Scan for the cell matching the given text and deliver its [X, Y] coordinate at center. 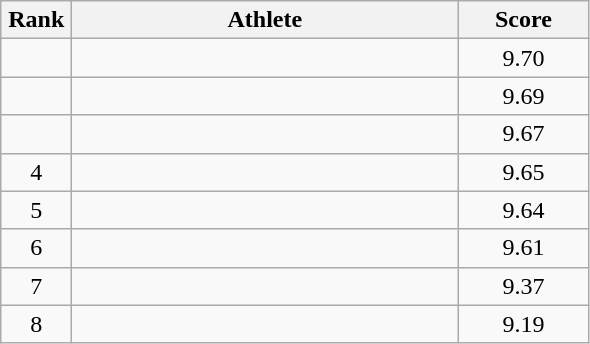
6 [36, 248]
9.70 [524, 58]
9.19 [524, 324]
Athlete [265, 20]
7 [36, 286]
9.64 [524, 210]
9.65 [524, 172]
Score [524, 20]
9.37 [524, 286]
Rank [36, 20]
9.69 [524, 96]
5 [36, 210]
9.67 [524, 134]
8 [36, 324]
4 [36, 172]
9.61 [524, 248]
